Locate the cell with the specified text and output its [x, y] center coordinate. 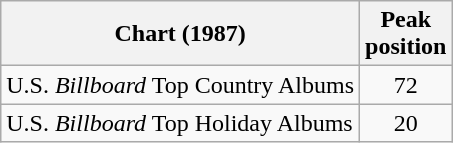
U.S. Billboard Top Country Albums [180, 85]
U.S. Billboard Top Holiday Albums [180, 123]
72 [406, 85]
Chart (1987) [180, 34]
Peakposition [406, 34]
20 [406, 123]
